Return [x, y] of the center of cell containing provided text 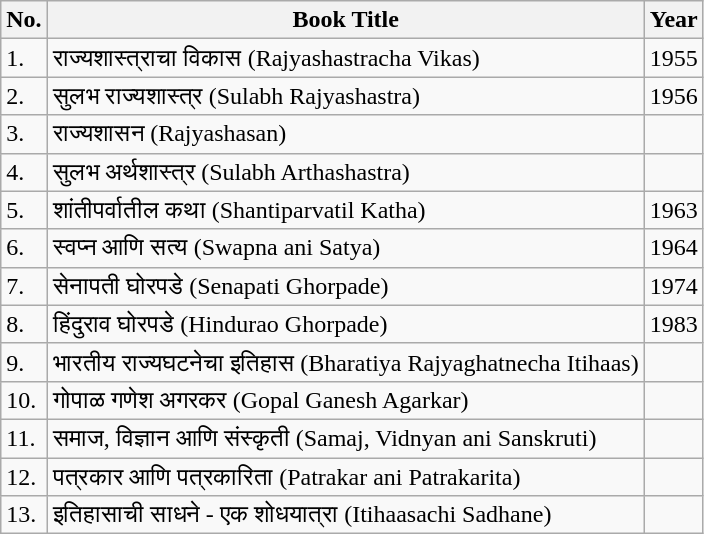
1. [24, 58]
10. [24, 400]
11. [24, 438]
5. [24, 210]
Book Title [346, 20]
12. [24, 477]
स्वप्न आणि सत्य (Swapna ani Satya) [346, 248]
1956 [674, 96]
3. [24, 134]
सुलभ अर्थशास्त्र (Sulabh Arthashastra) [346, 172]
9. [24, 362]
1964 [674, 248]
गोपाळ गणेश अगरकर (Gopal Ganesh Agarkar) [346, 400]
1974 [674, 286]
राज्यशासन (Rajyashasan) [346, 134]
पत्रकार आणि पत्रकारिता (Patrakar ani Patrakarita) [346, 477]
8. [24, 324]
2. [24, 96]
इतिहासाची साधने - एक शोधयात्रा (Itihaasachi Sadhane) [346, 515]
शांतीपर्वातील कथा (Shantiparvatil Katha) [346, 210]
हिंदुराव घोरपडे (Hindurao Ghorpade) [346, 324]
Year [674, 20]
सुलभ राज्यशास्त्र (Sulabh Rajyashastra) [346, 96]
13. [24, 515]
1955 [674, 58]
राज्यशास्त्राचा विकास (Rajyashastracha Vikas) [346, 58]
No. [24, 20]
1983 [674, 324]
1963 [674, 210]
7. [24, 286]
4. [24, 172]
भारतीय राज्यघटनेचा इतिहास (Bharatiya Rajyaghatnecha Itihaas) [346, 362]
समाज, विज्ञान आणि संस्कृती (Samaj, Vidnyan ani Sanskruti) [346, 438]
6. [24, 248]
सेनापती घोरपडे (Senapati Ghorpade) [346, 286]
